Search for the cell housing the specified text and yield its [x, y] center coordinate. 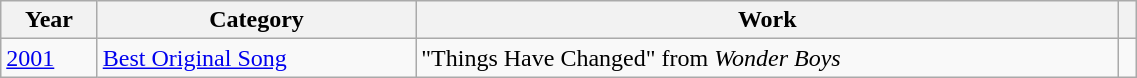
2001 [49, 58]
Work [768, 20]
Best Original Song [256, 58]
Year [49, 20]
Category [256, 20]
"Things Have Changed" from Wonder Boys [768, 58]
